Detect which cell encompasses the target text, then output its [x, y] center coordinate. 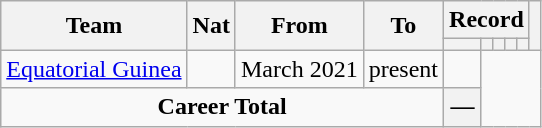
Team [94, 26]
present [403, 69]
Career Total [222, 107]
— [463, 107]
Record [487, 20]
From [299, 26]
Equatorial Guinea [94, 69]
March 2021 [299, 69]
Nat [211, 26]
To [403, 26]
